Capture the cell that displays the provided text and extract its (x, y) central coordinate. 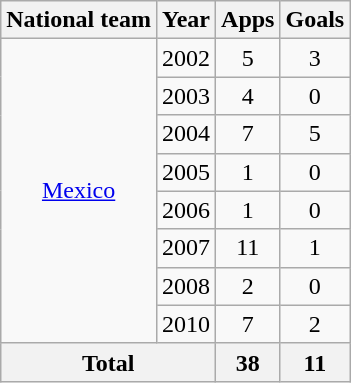
2010 (186, 324)
Apps (248, 20)
Total (108, 362)
2003 (186, 96)
2006 (186, 210)
Mexico (79, 191)
3 (315, 58)
2008 (186, 286)
Year (186, 20)
2004 (186, 134)
4 (248, 96)
38 (248, 362)
Goals (315, 20)
2007 (186, 248)
2002 (186, 58)
2005 (186, 172)
National team (79, 20)
